Locate the cell with the specified text and output its (x, y) center coordinate. 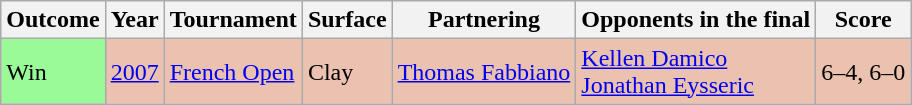
Score (864, 20)
Outcome (53, 20)
Clay (347, 72)
Opponents in the final (696, 20)
Tournament (233, 20)
2007 (134, 72)
Partnering (484, 20)
Win (53, 72)
6–4, 6–0 (864, 72)
Thomas Fabbiano (484, 72)
Kellen Damico Jonathan Eysseric (696, 72)
Year (134, 20)
Surface (347, 20)
French Open (233, 72)
